Determine the [x, y] coordinate at the center of the cell enclosing the given text.  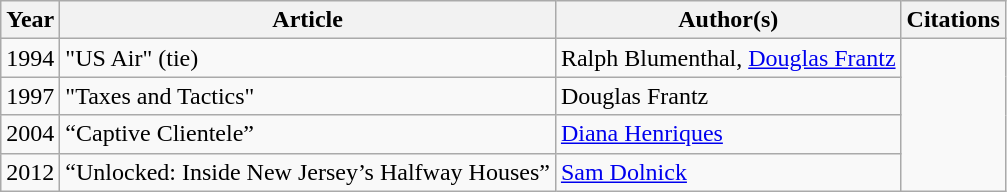
Article [308, 20]
Ralph Blumenthal, Douglas Frantz [728, 58]
“Captive Clientele” [308, 134]
“Unlocked: Inside New Jersey’s Halfway Houses” [308, 172]
1994 [30, 58]
1997 [30, 96]
Year [30, 20]
2004 [30, 134]
Diana Henriques [728, 134]
Sam Dolnick [728, 172]
2012 [30, 172]
Citations [953, 20]
Douglas Frantz [728, 96]
Author(s) [728, 20]
"US Air" (tie) [308, 58]
"Taxes and Tactics" [308, 96]
